Detect which cell encompasses the target text, then output its (X, Y) center coordinate. 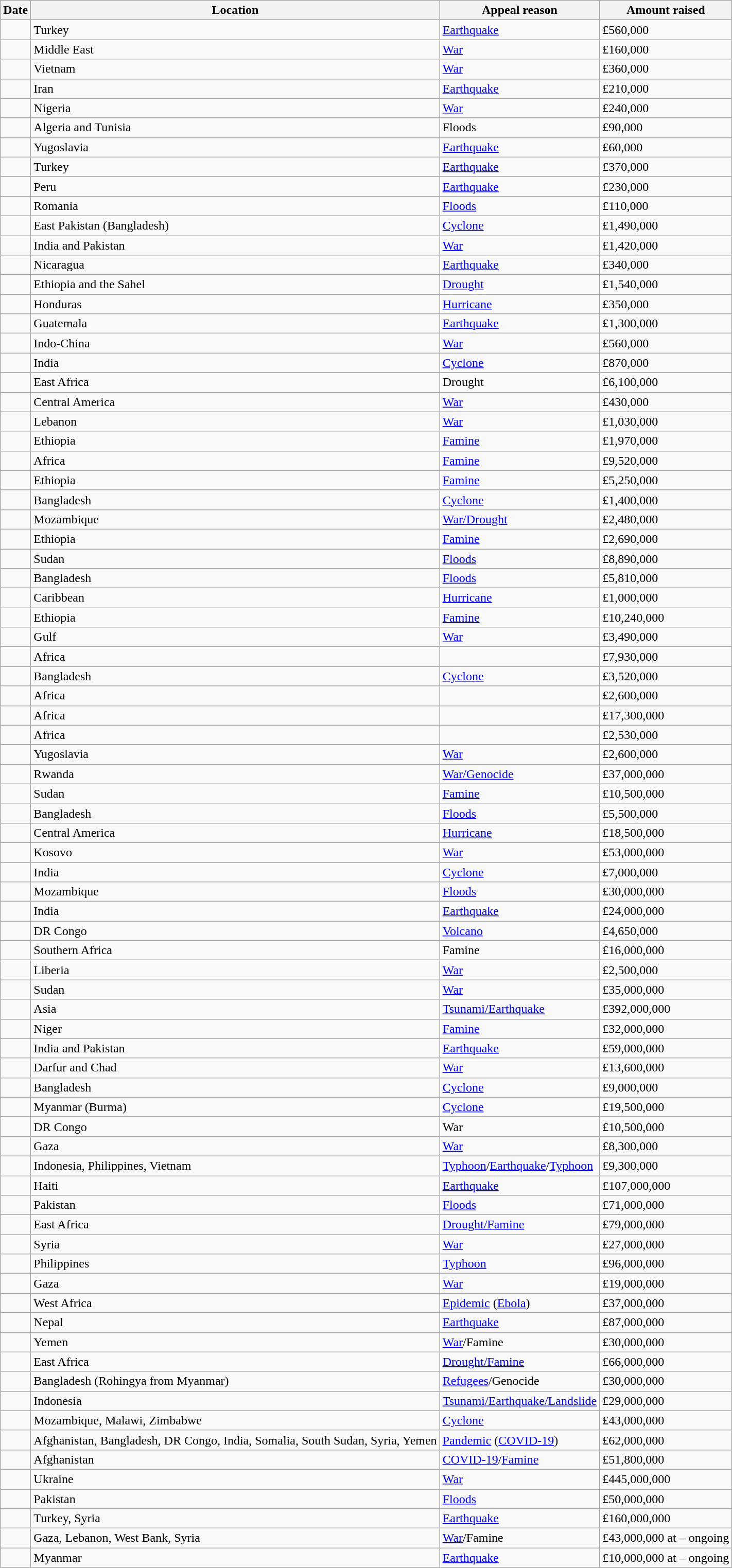
£1,420,000 (666, 245)
£2,690,000 (666, 539)
£1,970,000 (666, 441)
Refugees/Genocide (520, 1381)
Amount raised (666, 10)
£19,500,000 (666, 1107)
Liberia (235, 970)
£18,500,000 (666, 833)
£43,000,000 (666, 1420)
£71,000,000 (666, 1205)
£8,300,000 (666, 1146)
£1,000,000 (666, 598)
Asia (235, 1009)
War/Genocide (520, 774)
£230,000 (666, 186)
£51,800,000 (666, 1459)
£445,000,000 (666, 1479)
£87,000,000 (666, 1323)
£6,100,000 (666, 382)
Epidemic (Ebola) (520, 1303)
Southern Africa (235, 950)
£24,000,000 (666, 911)
Myanmar (Burma) (235, 1107)
£210,000 (666, 89)
Honduras (235, 304)
Pandemic (COVID-19) (520, 1440)
£96,000,000 (666, 1264)
Niger (235, 1029)
£7,000,000 (666, 872)
£35,000,000 (666, 990)
West Africa (235, 1303)
£17,300,000 (666, 715)
Iran (235, 89)
Nigeria (235, 108)
£350,000 (666, 304)
Location (235, 10)
Afghanistan, Bangladesh, DR Congo, India, Somalia, South Sudan, Syria, Yemen (235, 1440)
Tsunami/Earthquake (520, 1009)
£340,000 (666, 265)
£1,400,000 (666, 500)
£5,810,000 (666, 578)
Peru (235, 186)
Lebanon (235, 421)
£3,490,000 (666, 637)
£360,000 (666, 69)
Philippines (235, 1264)
East Pakistan (Bangladesh) (235, 225)
£240,000 (666, 108)
£90,000 (666, 128)
£66,000,000 (666, 1362)
£5,500,000 (666, 813)
Bangladesh (Rohingya from Myanmar) (235, 1381)
£27,000,000 (666, 1244)
Rwanda (235, 774)
£4,650,000 (666, 931)
£29,000,000 (666, 1401)
Typhoon/Earthquake/Typhoon (520, 1166)
Kosovo (235, 852)
Romania (235, 206)
£107,000,000 (666, 1185)
Guatemala (235, 324)
£110,000 (666, 206)
Myanmar (235, 1558)
Ukraine (235, 1479)
Haiti (235, 1185)
£3,520,000 (666, 676)
Vietnam (235, 69)
Volcano (520, 931)
Mozambique, Malawi, Zimbabwe (235, 1420)
Algeria and Tunisia (235, 128)
£13,600,000 (666, 1068)
£160,000 (666, 49)
Gaza, Lebanon, West Bank, Syria (235, 1538)
£430,000 (666, 402)
£19,000,000 (666, 1283)
£10,000,000 at – ongoing (666, 1558)
Ethiopia and the Sahel (235, 285)
Caribbean (235, 598)
£1,300,000 (666, 324)
£10,240,000 (666, 618)
£2,480,000 (666, 519)
Syria (235, 1244)
£160,000,000 (666, 1519)
Indo-China (235, 343)
£392,000,000 (666, 1009)
£43,000,000 at – ongoing (666, 1538)
£32,000,000 (666, 1029)
£2,530,000 (666, 735)
£8,890,000 (666, 558)
Turkey, Syria (235, 1519)
Tsunami/Earthquake/Landslide (520, 1401)
Nepal (235, 1323)
Middle East (235, 49)
Appeal reason (520, 10)
£60,000 (666, 147)
War/Drought (520, 519)
Gulf (235, 637)
£9,000,000 (666, 1087)
£62,000,000 (666, 1440)
£1,490,000 (666, 225)
COVID-19/Famine (520, 1459)
£53,000,000 (666, 852)
£1,030,000 (666, 421)
£1,540,000 (666, 285)
£370,000 (666, 167)
£870,000 (666, 363)
£7,930,000 (666, 657)
Date (15, 10)
Typhoon (520, 1264)
Darfur and Chad (235, 1068)
£5,250,000 (666, 480)
£79,000,000 (666, 1225)
Indonesia (235, 1401)
£2,500,000 (666, 970)
Yemen (235, 1342)
£16,000,000 (666, 950)
Afghanistan (235, 1459)
Nicaragua (235, 265)
£9,300,000 (666, 1166)
£59,000,000 (666, 1048)
Indonesia, Philippines, Vietnam (235, 1166)
£9,520,000 (666, 461)
£50,000,000 (666, 1499)
